Determine the [x, y] coordinate at the center of the cell enclosing the given text.  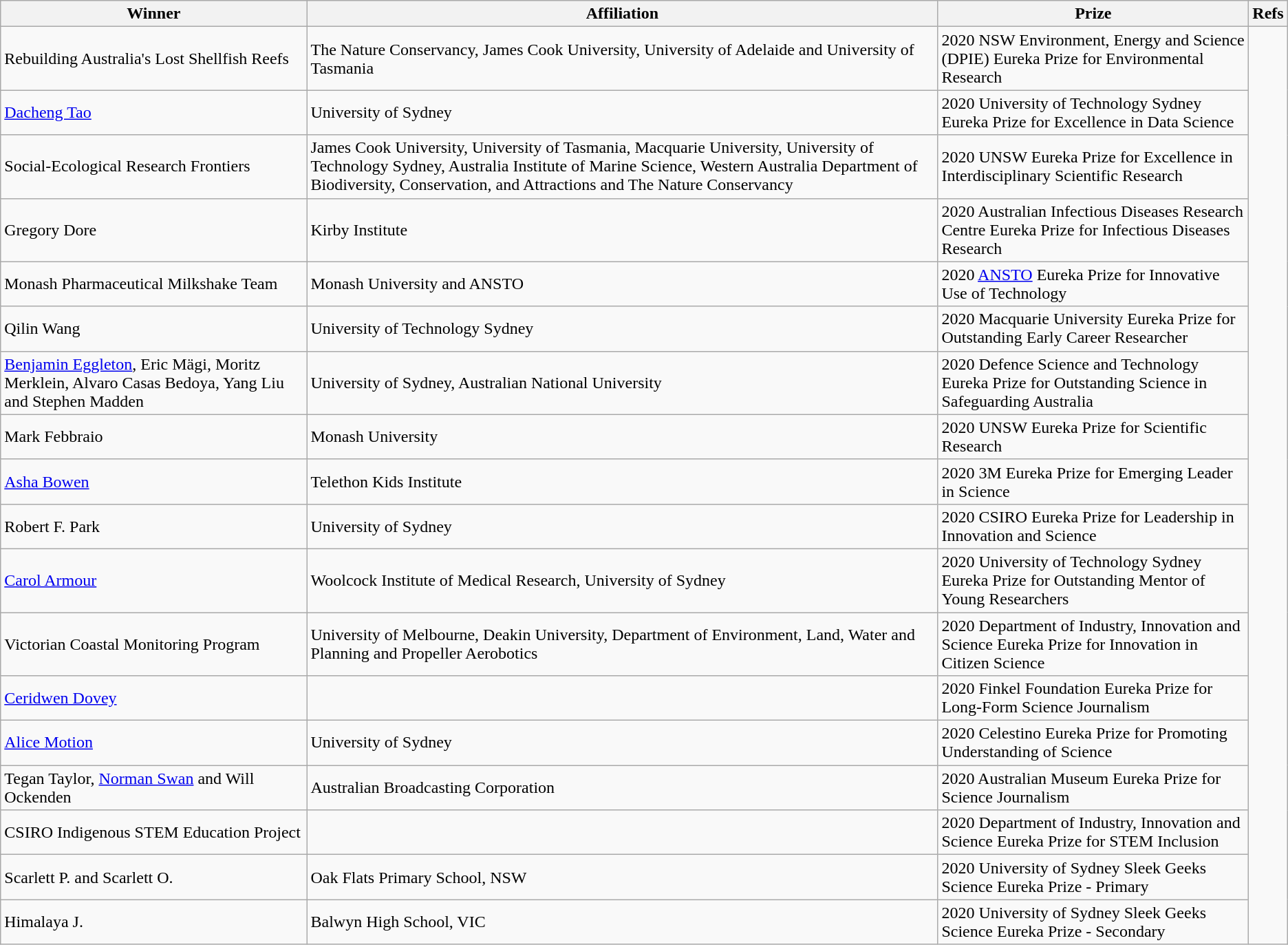
Gregory Dore [154, 230]
2020 Department of Industry, Innovation and Science Eureka Prize for Innovation in Citizen Science [1093, 644]
Social-Ecological Research Frontiers [154, 167]
Qilin Wang [154, 329]
Refs [1268, 14]
University of Melbourne, Deakin University, Department of Environment, Land, Water and Planning and Propeller Aerobotics [622, 644]
2020 ANSTO Eureka Prize for Innovative Use of Technology [1093, 284]
Kirby Institute [622, 230]
CSIRO Indigenous STEM Education Project [154, 833]
University of Sydney, Australian National University [622, 383]
Benjamin Eggleton, Eric Mägi, Moritz Merklein, Alvaro Casas Bedoya, Yang Liu and Stephen Madden [154, 383]
2020 3M Eureka Prize for Emerging Leader in Science [1093, 482]
Australian Broadcasting Corporation [622, 787]
Himalaya J. [154, 922]
2020 NSW Environment, Energy and Science (DPIE) Eureka Prize for Environmental Research [1093, 59]
2020 Defence Science and Technology Eureka Prize for Outstanding Science in Safeguarding Australia [1093, 383]
Alice Motion [154, 743]
Tegan Taylor, Norman Swan and Will Ockenden [154, 787]
Balwyn High School, VIC [622, 922]
2020 Macquarie University Eureka Prize for Outstanding Early Career Researcher [1093, 329]
2020 Australian Infectious Diseases Research Centre Eureka Prize for Infectious Diseases Research [1093, 230]
Rebuilding Australia's Lost Shellfish Reefs [154, 59]
Mark Febbraio [154, 436]
University of Technology Sydney [622, 329]
Monash University [622, 436]
2020 University of Technology Sydney Eureka Prize for Excellence in Data Science [1093, 113]
Affiliation [622, 14]
The Nature Conservancy, James Cook University, University of Adelaide and University of Tasmania [622, 59]
2020 University of Sydney Sleek Geeks Science Eureka Prize - Primary [1093, 877]
Monash University and ANSTO [622, 284]
Woolcock Institute of Medical Research, University of Sydney [622, 580]
Carol Armour [154, 580]
Ceridwen Dovey [154, 698]
2020 CSIRO Eureka Prize for Leadership in Innovation and Science [1093, 526]
Robert F. Park [154, 526]
Oak Flats Primary School, NSW [622, 877]
Winner [154, 14]
2020 University of Technology Sydney Eureka Prize for Outstanding Mentor of Young Researchers [1093, 580]
2020 Celestino Eureka Prize for Promoting Understanding of Science [1093, 743]
Dacheng Tao [154, 113]
Scarlett P. and Scarlett O. [154, 877]
2020 Department of Industry, Innovation and Science Eureka Prize for STEM Inclusion [1093, 833]
Monash Pharmaceutical Milkshake Team [154, 284]
2020 Australian Museum Eureka Prize for Science Journalism [1093, 787]
Victorian Coastal Monitoring Program [154, 644]
2020 Finkel Foundation Eureka Prize for Long-Form Science Journalism [1093, 698]
2020 University of Sydney Sleek Geeks Science Eureka Prize - Secondary [1093, 922]
Telethon Kids Institute [622, 482]
2020 UNSW Eureka Prize for Scientific Research [1093, 436]
Prize [1093, 14]
Asha Bowen [154, 482]
2020 UNSW Eureka Prize for Excellence in Interdisciplinary Scientific Research [1093, 167]
